Find where the given text appears and provide that cell's center as (x, y) coordinate. 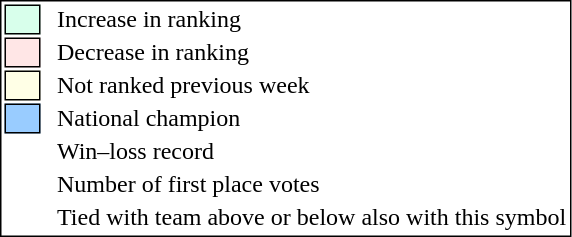
Tied with team above or below also with this symbol (312, 217)
Increase in ranking (312, 19)
Number of first place votes (312, 185)
Decrease in ranking (312, 53)
Win–loss record (312, 151)
National champion (312, 119)
Not ranked previous week (312, 85)
